Output the (x, y) coordinate of the center of the cell containing the given text.  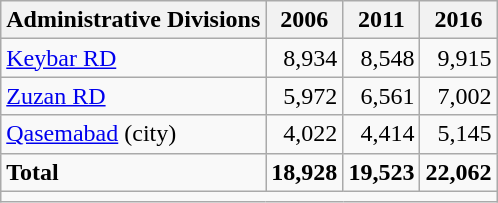
18,928 (304, 172)
5,972 (304, 96)
8,934 (304, 58)
22,062 (458, 172)
4,022 (304, 134)
8,548 (382, 58)
Zuzan RD (134, 96)
Keybar RD (134, 58)
2011 (382, 20)
19,523 (382, 172)
Administrative Divisions (134, 20)
2006 (304, 20)
7,002 (458, 96)
4,414 (382, 134)
5,145 (458, 134)
2016 (458, 20)
6,561 (382, 96)
9,915 (458, 58)
Total (134, 172)
Qasemabad (city) (134, 134)
